Scan for the cell matching the given text and deliver its (X, Y) coordinate at center. 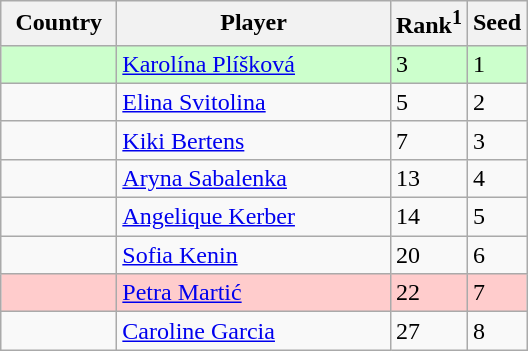
6 (496, 255)
Aryna Sabalenka (254, 178)
Angelique Kerber (254, 217)
Karolína Plíšková (254, 64)
27 (428, 331)
Caroline Garcia (254, 331)
Seed (496, 24)
Kiki Bertens (254, 140)
1 (496, 64)
22 (428, 293)
2 (496, 102)
4 (496, 178)
Player (254, 24)
Petra Martić (254, 293)
20 (428, 255)
Sofia Kenin (254, 255)
8 (496, 331)
13 (428, 178)
14 (428, 217)
Country (59, 24)
Rank1 (428, 24)
Elina Svitolina (254, 102)
